Search for the cell housing the specified text and yield its [x, y] center coordinate. 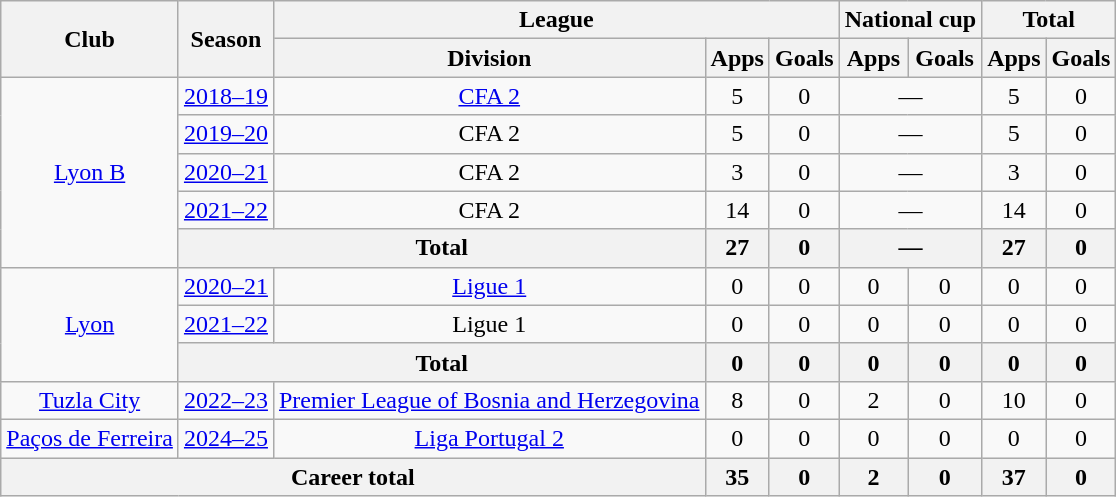
37 [1014, 477]
Division [489, 58]
League [556, 20]
Club [90, 39]
National cup [910, 20]
Premier League of Bosnia and Herzegovina [489, 400]
Paços de Ferreira [90, 438]
8 [737, 400]
2019–20 [226, 134]
35 [737, 477]
Tuzla City [90, 400]
2022–23 [226, 400]
Lyon [90, 324]
2018–19 [226, 96]
Lyon B [90, 172]
Liga Portugal 2 [489, 438]
Season [226, 39]
10 [1014, 400]
2024–25 [226, 438]
Career total [353, 477]
